From the cell containing the given text, extract its center point as (X, Y) coordinate. 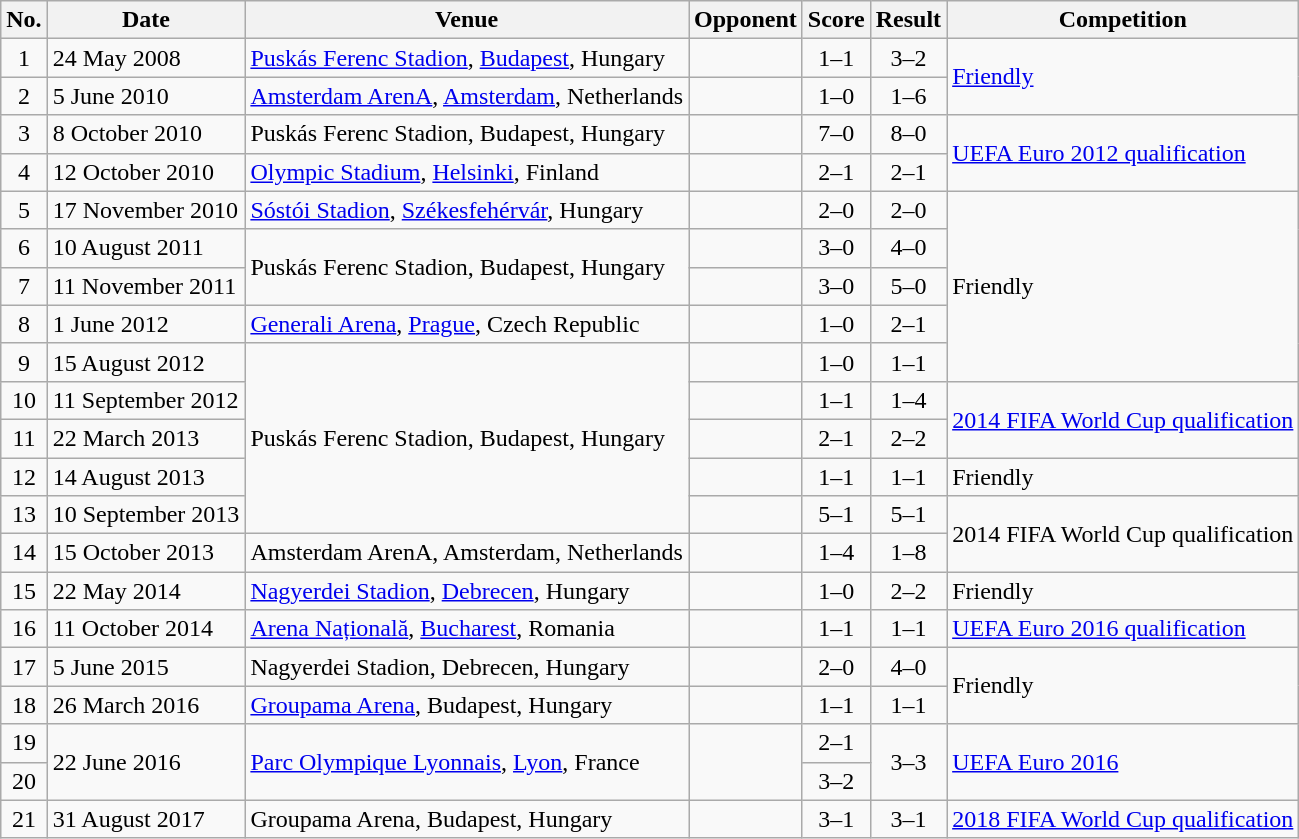
4 (24, 172)
15 (24, 591)
15 August 2012 (146, 362)
5–0 (908, 286)
24 May 2008 (146, 58)
5 June 2015 (146, 667)
Arena Națională, Bucharest, Romania (467, 629)
Date (146, 20)
5 (24, 210)
UEFA Euro 2016 qualification (1123, 629)
Venue (467, 20)
3 (24, 134)
7–0 (836, 134)
Score (836, 20)
1–6 (908, 96)
14 (24, 553)
11 September 2012 (146, 400)
10 August 2011 (146, 248)
26 March 2016 (146, 705)
12 October 2010 (146, 172)
22 June 2016 (146, 762)
21 (24, 819)
17 November 2010 (146, 210)
1 June 2012 (146, 324)
8 October 2010 (146, 134)
11 (24, 438)
2 (24, 96)
10 (24, 400)
13 (24, 515)
Competition (1123, 20)
12 (24, 477)
19 (24, 743)
8 (24, 324)
31 August 2017 (146, 819)
8–0 (908, 134)
No. (24, 20)
Result (908, 20)
14 August 2013 (146, 477)
20 (24, 781)
3–3 (908, 762)
16 (24, 629)
5 June 2010 (146, 96)
Sóstói Stadion, Székesfehérvár, Hungary (467, 210)
Opponent (746, 20)
22 May 2014 (146, 591)
11 October 2014 (146, 629)
17 (24, 667)
1–8 (908, 553)
9 (24, 362)
15 October 2013 (146, 553)
2018 FIFA World Cup qualification (1123, 819)
18 (24, 705)
10 September 2013 (146, 515)
6 (24, 248)
7 (24, 286)
Olympic Stadium, Helsinki, Finland (467, 172)
Parc Olympique Lyonnais, Lyon, France (467, 762)
11 November 2011 (146, 286)
UEFA Euro 2016 (1123, 762)
1 (24, 58)
22 March 2013 (146, 438)
UEFA Euro 2012 qualification (1123, 153)
Generali Arena, Prague, Czech Republic (467, 324)
